Locate the cell with the specified text and output its [x, y] center coordinate. 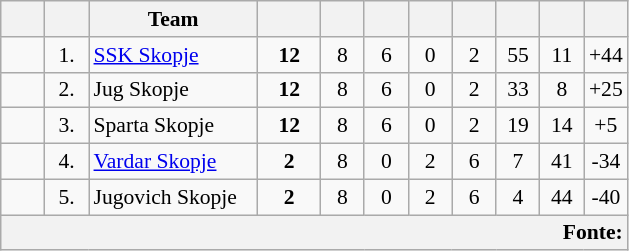
+44 [606, 55]
5. [67, 197]
55 [518, 55]
Jugovich Skopje [172, 197]
Jug Skopje [172, 90]
+5 [606, 126]
SSK Skopje [172, 55]
4. [67, 162]
14 [562, 126]
-40 [606, 197]
11 [562, 55]
Sparta Skopje [172, 126]
4 [518, 197]
41 [562, 162]
1. [67, 55]
Vardar Skopje [172, 162]
7 [518, 162]
Team [172, 19]
44 [562, 197]
-34 [606, 162]
3. [67, 126]
33 [518, 90]
Fonte: [314, 233]
+25 [606, 90]
2. [67, 90]
19 [518, 126]
